Scan for the cell matching the given text and deliver its [X, Y] coordinate at center. 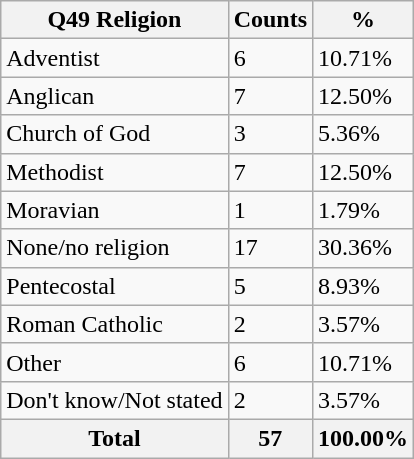
3 [270, 134]
Adventist [114, 58]
Roman Catholic [114, 324]
Moravian [114, 210]
Don't know/Not stated [114, 400]
Counts [270, 20]
Church of God [114, 134]
Q49 Religion [114, 20]
8.93% [364, 286]
Pentecostal [114, 286]
Total [114, 438]
1 [270, 210]
17 [270, 248]
% [364, 20]
5 [270, 286]
1.79% [364, 210]
30.36% [364, 248]
Methodist [114, 172]
Other [114, 362]
None/no religion [114, 248]
Anglican [114, 96]
5.36% [364, 134]
100.00% [364, 438]
57 [270, 438]
